Provide the (X, Y) coordinate of the cell's center where the given text is located.  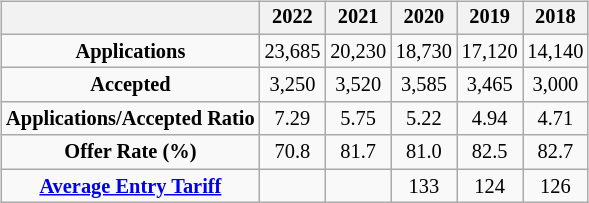
3,520 (358, 85)
20,230 (358, 51)
4.94 (490, 119)
81.0 (424, 152)
3,465 (490, 85)
23,685 (293, 51)
81.7 (358, 152)
2019 (490, 18)
2020 (424, 18)
Applications/Accepted Ratio (130, 119)
18,730 (424, 51)
133 (424, 186)
3,585 (424, 85)
82.7 (556, 152)
14,140 (556, 51)
Offer Rate (%) (130, 152)
3,000 (556, 85)
70.8 (293, 152)
Applications (130, 51)
3,250 (293, 85)
2022 (293, 18)
7.29 (293, 119)
5.22 (424, 119)
126 (556, 186)
2018 (556, 18)
2021 (358, 18)
Accepted (130, 85)
4.71 (556, 119)
124 (490, 186)
5.75 (358, 119)
Average Entry Tariff (130, 186)
82.5 (490, 152)
17,120 (490, 51)
